Pinpoint the cell where the given text exists, returning its (X, Y) midpoint coordinate. 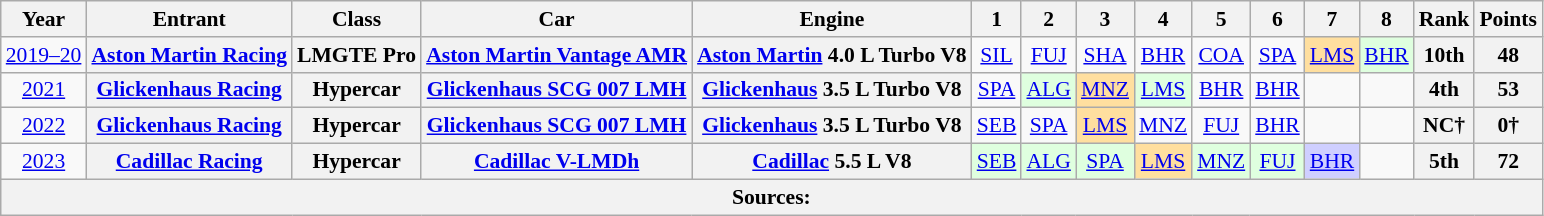
0† (1508, 126)
3 (1105, 19)
Cadillac V-LMDh (556, 162)
NC† (1444, 126)
Year (44, 19)
LMGTE Pro (356, 55)
10th (1444, 55)
48 (1508, 55)
Aston Martin Vantage AMR (556, 55)
Rank (1444, 19)
2 (1048, 19)
7 (1332, 19)
2019–20 (44, 55)
Cadillac 5.5 L V8 (832, 162)
2022 (44, 126)
Engine (832, 19)
Sources: (772, 197)
72 (1508, 162)
Class (356, 19)
Aston Martin 4.0 L Turbo V8 (832, 55)
Points (1508, 19)
COA (1221, 55)
2023 (44, 162)
2021 (44, 90)
53 (1508, 90)
1 (997, 19)
4 (1163, 19)
5th (1444, 162)
5 (1221, 19)
4th (1444, 90)
Car (556, 19)
SIL (997, 55)
SHA (1105, 55)
Entrant (189, 19)
Aston Martin Racing (189, 55)
Cadillac Racing (189, 162)
8 (1386, 19)
6 (1278, 19)
